Pinpoint the cell where the given text exists, returning its (X, Y) midpoint coordinate. 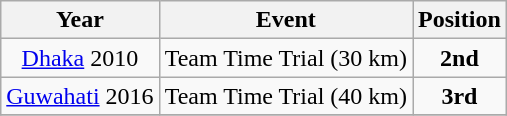
Event (286, 20)
Year (80, 20)
Position (460, 20)
3rd (460, 96)
Team Time Trial (30 km) (286, 58)
2nd (460, 58)
Dhaka 2010 (80, 58)
Team Time Trial (40 km) (286, 96)
Guwahati 2016 (80, 96)
